Provide the (X, Y) coordinate of the cell's center where the given text is located.  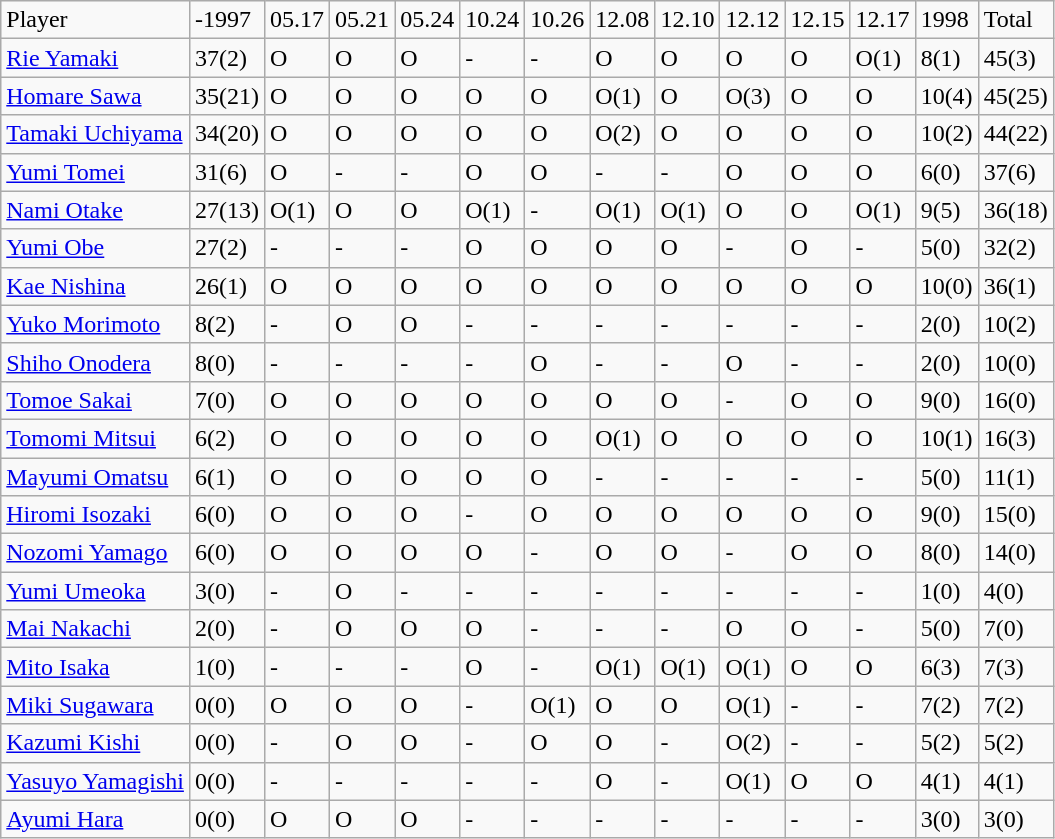
Nozomi Yamago (96, 553)
10(1) (946, 438)
Shiho Onodera (96, 362)
7(3) (1016, 667)
10.24 (492, 20)
45(3) (1016, 58)
6(2) (226, 438)
05.17 (296, 20)
36(1) (1016, 286)
Tomomi Mitsui (96, 438)
Kae Nishina (96, 286)
16(3) (1016, 438)
Yumi Umeoka (96, 591)
35(21) (226, 96)
Player (96, 20)
31(6) (226, 172)
16(0) (1016, 400)
Kazumi Kishi (96, 743)
O(3) (752, 96)
34(20) (226, 134)
Yasuyo Yamagishi (96, 781)
12.17 (882, 20)
45(25) (1016, 96)
Nami Otake (96, 210)
37(2) (226, 58)
Rie Yamaki (96, 58)
27(2) (226, 248)
26(1) (226, 286)
Miki Sugawara (96, 705)
6(1) (226, 477)
Tamaki Uchiyama (96, 134)
27(13) (226, 210)
10(4) (946, 96)
8(1) (946, 58)
6(3) (946, 667)
10.26 (558, 20)
9(5) (946, 210)
Mito Isaka (96, 667)
11(1) (1016, 477)
4(0) (1016, 591)
15(0) (1016, 515)
12.08 (622, 20)
Total (1016, 20)
Hiromi Isozaki (96, 515)
8(2) (226, 324)
Ayumi Hara (96, 819)
12.15 (818, 20)
44(22) (1016, 134)
14(0) (1016, 553)
05.24 (428, 20)
-1997 (226, 20)
32(2) (1016, 248)
1998 (946, 20)
12.10 (688, 20)
Mai Nakachi (96, 629)
05.21 (362, 20)
Yumi Tomei (96, 172)
36(18) (1016, 210)
Mayumi Omatsu (96, 477)
Yumi Obe (96, 248)
12.12 (752, 20)
Yuko Morimoto (96, 324)
Tomoe Sakai (96, 400)
37(6) (1016, 172)
Homare Sawa (96, 96)
